Identify which cell holds the provided text, then report its [X, Y] central coordinate. 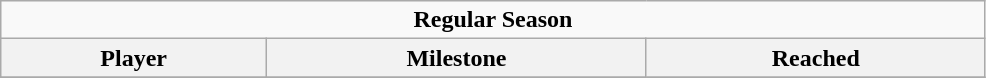
Milestone [457, 58]
Reached [816, 58]
Regular Season [493, 20]
Player [134, 58]
